Extract the [X, Y] coordinate from the center of the cell holding the provided text.  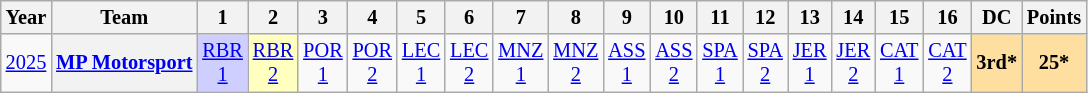
POR1 [322, 63]
CAT2 [947, 63]
12 [766, 17]
MNZ2 [576, 63]
JER1 [810, 63]
11 [720, 17]
MNZ1 [520, 63]
6 [469, 17]
9 [626, 17]
Points [1054, 17]
JER2 [853, 63]
14 [853, 17]
SPA2 [766, 63]
2 [273, 17]
Team [124, 17]
ASS1 [626, 63]
10 [674, 17]
5 [421, 17]
LEC1 [421, 63]
7 [520, 17]
CAT1 [899, 63]
POR2 [372, 63]
16 [947, 17]
RBR1 [222, 63]
25* [1054, 63]
3 [322, 17]
13 [810, 17]
RBR2 [273, 63]
Year [26, 17]
4 [372, 17]
SPA1 [720, 63]
MP Motorsport [124, 63]
3rd* [997, 63]
2025 [26, 63]
8 [576, 17]
15 [899, 17]
DC [997, 17]
1 [222, 17]
LEC2 [469, 63]
ASS2 [674, 63]
